Return the (x, y) coordinate for the center point of the cell that contains the specified text.  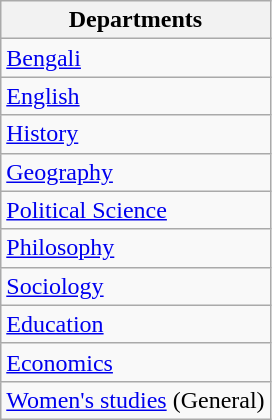
Geography (136, 172)
Political Science (136, 210)
History (136, 134)
Bengali (136, 58)
Departments (136, 20)
Sociology (136, 286)
Education (136, 324)
Philosophy (136, 248)
Women's studies (General) (136, 400)
English (136, 96)
Economics (136, 362)
